Search for the cell housing the specified text and yield its [X, Y] center coordinate. 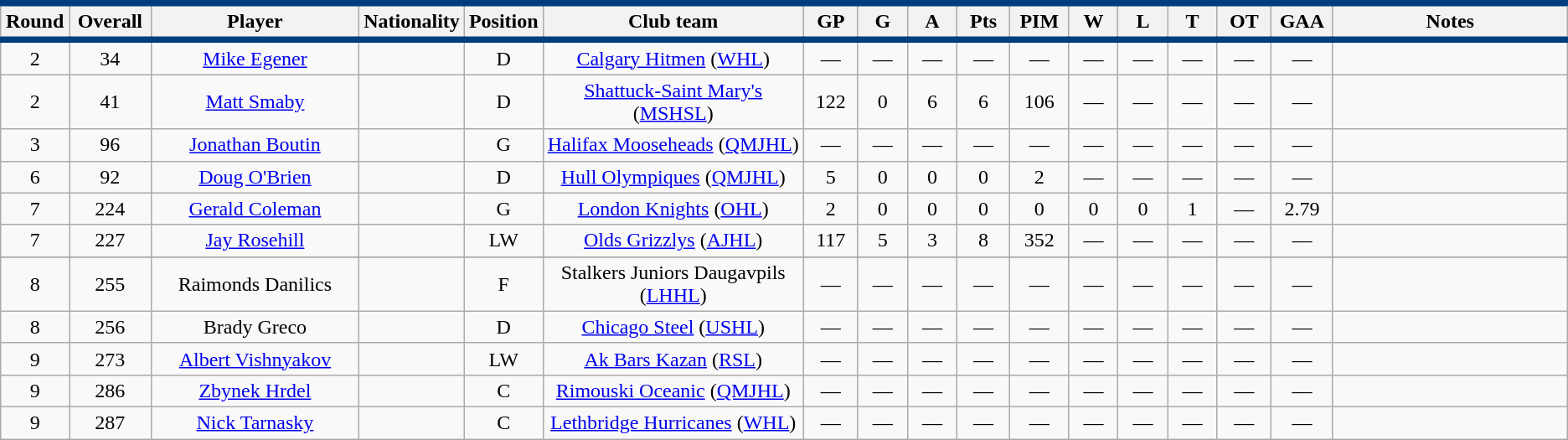
Round [35, 22]
Olds Grizzlys (AJHL) [673, 241]
287 [110, 422]
Raimonds Danilics [255, 283]
Lethbridge Hurricanes (WHL) [673, 422]
London Knights (OHL) [673, 209]
Player [255, 22]
Doug O'Brien [255, 177]
Chicago Steel (USHL) [673, 327]
Jonathan Boutin [255, 145]
2.79 [1302, 209]
OT [1244, 22]
Zbynek Hrdel [255, 391]
Nick Tarnasky [255, 422]
255 [110, 283]
Hull Olympiques (QMJHL) [673, 177]
92 [110, 177]
Shattuck-Saint Mary's (MSHSL) [673, 102]
GP [831, 22]
1 [1193, 209]
W [1094, 22]
Calgary Hitmen (WHL) [673, 57]
256 [110, 327]
Stalkers Juniors Daugavpils (LHHL) [673, 283]
A [931, 22]
GAA [1302, 22]
Rimouski Oceanic (QMJHL) [673, 391]
41 [110, 102]
Nationality [412, 22]
352 [1039, 241]
Ak Bars Kazan (RSL) [673, 359]
T [1193, 22]
122 [831, 102]
F [503, 283]
Club team [673, 22]
227 [110, 241]
Albert Vishnyakov [255, 359]
Gerald Coleman [255, 209]
Jay Rosehill [255, 241]
Matt Smaby [255, 102]
Position [503, 22]
Brady Greco [255, 327]
224 [110, 209]
273 [110, 359]
L [1142, 22]
Pts [983, 22]
Mike Egener [255, 57]
PIM [1039, 22]
Overall [110, 22]
117 [831, 241]
96 [110, 145]
106 [1039, 102]
Notes [1450, 22]
Halifax Mooseheads (QMJHL) [673, 145]
34 [110, 57]
286 [110, 391]
